Detect which cell encompasses the target text, then output its (X, Y) center coordinate. 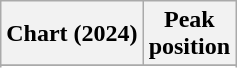
Peakposition (189, 34)
Chart (2024) (72, 34)
